Provide the [X, Y] coordinate of the cell's center where the given text is located.  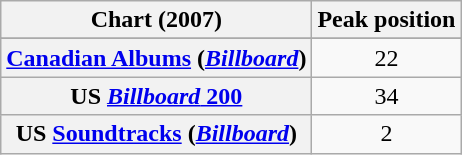
US Soundtracks (Billboard) [156, 134]
Canadian Albums (Billboard) [156, 58]
2 [386, 134]
22 [386, 58]
US Billboard 200 [156, 96]
34 [386, 96]
Chart (2007) [156, 20]
Peak position [386, 20]
